For the text-containing cell, return its midpoint in [x, y] coordinate format. 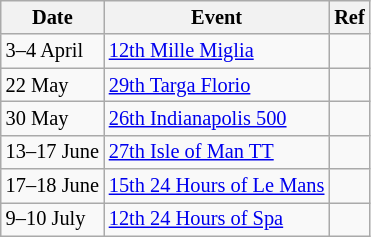
15th 24 Hours of Le Mans [216, 186]
12th Mille Miglia [216, 51]
Event [216, 17]
30 May [52, 118]
13–17 June [52, 152]
9–10 July [52, 219]
29th Targa Florio [216, 85]
22 May [52, 85]
3–4 April [52, 51]
27th Isle of Man TT [216, 152]
26th Indianapolis 500 [216, 118]
17–18 June [52, 186]
12th 24 Hours of Spa [216, 219]
Ref [349, 17]
Date [52, 17]
